Locate the cell with the specified text and output its [x, y] center coordinate. 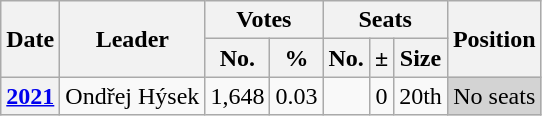
0 [381, 96]
1,648 [238, 96]
Seats [385, 20]
Leader [132, 39]
± [381, 58]
Size [421, 58]
2021 [30, 96]
Ondřej Hýsek [132, 96]
Votes [264, 20]
Date [30, 39]
0.03 [296, 96]
20th [421, 96]
No seats [494, 96]
% [296, 58]
Position [494, 39]
